Scan for the cell matching the given text and deliver its [x, y] coordinate at center. 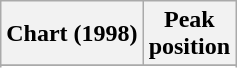
Chart (1998) [72, 34]
Peakposition [189, 34]
